Scan for the cell matching the given text and deliver its (x, y) coordinate at center. 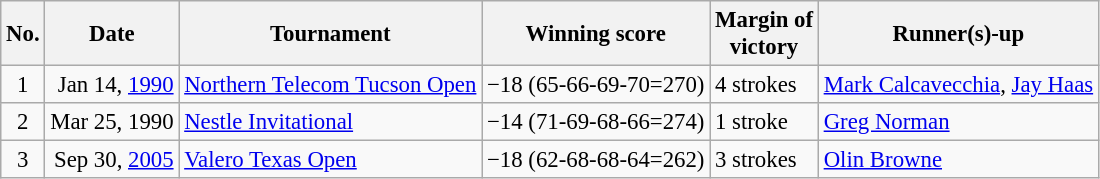
Winning score (596, 34)
Mar 25, 1990 (112, 122)
Tournament (330, 34)
−18 (62-68-68-64=262) (596, 160)
2 (23, 122)
Nestle Invitational (330, 122)
Greg Norman (958, 122)
Mark Calcavecchia, Jay Haas (958, 85)
Sep 30, 2005 (112, 160)
3 (23, 160)
Margin ofvictory (764, 34)
4 strokes (764, 85)
Jan 14, 1990 (112, 85)
3 strokes (764, 160)
No. (23, 34)
Runner(s)-up (958, 34)
1 stroke (764, 122)
Valero Texas Open (330, 160)
Olin Browne (958, 160)
−18 (65-66-69-70=270) (596, 85)
Date (112, 34)
−14 (71-69-68-66=274) (596, 122)
Northern Telecom Tucson Open (330, 85)
1 (23, 85)
